Identify which cell holds the provided text, then report its (x, y) central coordinate. 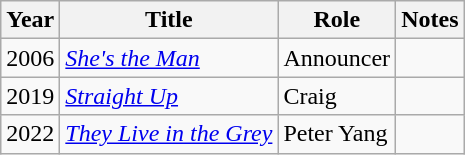
Year (30, 20)
2022 (30, 134)
Announcer (337, 58)
Title (169, 20)
2019 (30, 96)
Straight Up (169, 96)
They Live in the Grey (169, 134)
She's the Man (169, 58)
Craig (337, 96)
Peter Yang (337, 134)
Notes (430, 20)
2006 (30, 58)
Role (337, 20)
